Scan for the cell matching the given text and deliver its [x, y] coordinate at center. 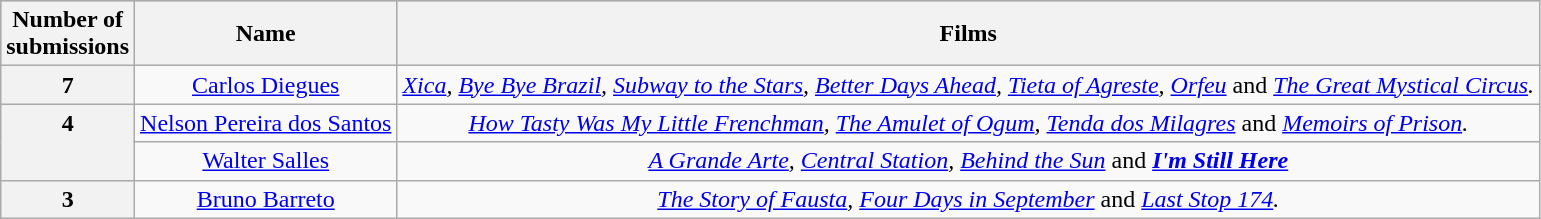
The Story of Fausta, Four Days in September and Last Stop 174. [968, 199]
Number ofsubmissions [68, 34]
7 [68, 85]
Walter Salles [266, 161]
Xica, Bye Bye Brazil, Subway to the Stars, Better Days Ahead, Tieta of Agreste, Orfeu and The Great Mystical Circus. [968, 85]
3 [68, 199]
Bruno Barreto [266, 199]
Carlos Diegues [266, 85]
A Grande Arte, Central Station, Behind the Sun and I'm Still Here [968, 161]
Nelson Pereira dos Santos [266, 123]
How Tasty Was My Little Frenchman, The Amulet of Ogum, Tenda dos Milagres and Memoirs of Prison. [968, 123]
4 [68, 142]
Name [266, 34]
Films [968, 34]
